For the text-containing cell, return its midpoint in [x, y] coordinate format. 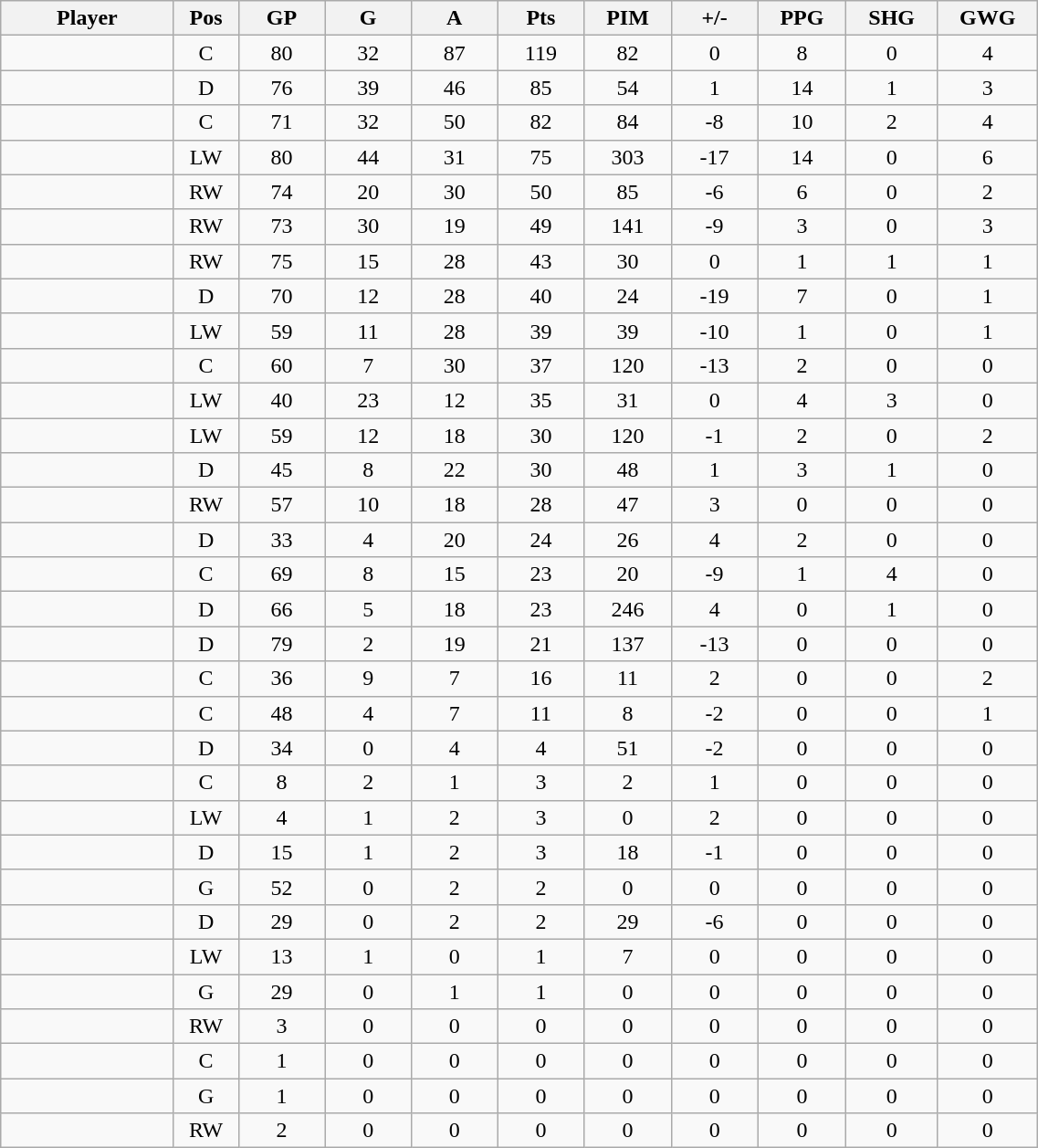
79 [281, 644]
51 [628, 748]
Pos [206, 18]
33 [281, 540]
16 [540, 679]
35 [540, 400]
246 [628, 609]
141 [628, 226]
A [455, 18]
70 [281, 296]
76 [281, 88]
Pts [540, 18]
-10 [714, 331]
54 [628, 88]
57 [281, 505]
13 [281, 956]
SHG [892, 18]
52 [281, 887]
21 [540, 644]
137 [628, 644]
45 [281, 470]
303 [628, 157]
GWG [987, 18]
5 [369, 609]
26 [628, 540]
66 [281, 609]
PIM [628, 18]
46 [455, 88]
43 [540, 261]
44 [369, 157]
84 [628, 122]
60 [281, 365]
69 [281, 574]
49 [540, 226]
47 [628, 505]
119 [540, 53]
9 [369, 679]
GP [281, 18]
36 [281, 679]
74 [281, 192]
73 [281, 226]
-17 [714, 157]
-19 [714, 296]
34 [281, 748]
71 [281, 122]
37 [540, 365]
Player [88, 18]
PPG [802, 18]
-8 [714, 122]
22 [455, 470]
+/- [714, 18]
87 [455, 53]
